Extract the (x, y) coordinate from the center of the cell holding the provided text.  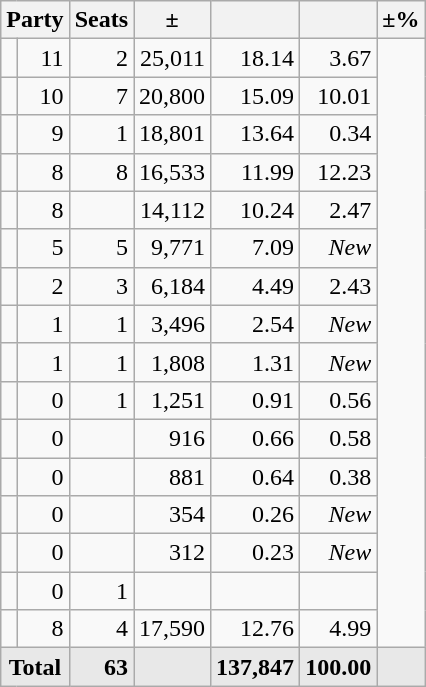
137,847 (256, 667)
17,590 (172, 629)
354 (172, 515)
4 (101, 629)
63 (101, 667)
0.26 (256, 515)
3 (101, 286)
± (172, 20)
2.47 (338, 210)
Seats (101, 20)
10 (43, 96)
0.58 (338, 438)
18,801 (172, 134)
11.99 (256, 172)
0.34 (338, 134)
20,800 (172, 96)
1,251 (172, 400)
916 (172, 438)
100.00 (338, 667)
18.14 (256, 58)
4.99 (338, 629)
0.64 (256, 477)
11 (43, 58)
Total (35, 667)
0.56 (338, 400)
4.49 (256, 286)
10.24 (256, 210)
0.91 (256, 400)
9,771 (172, 248)
16,533 (172, 172)
14,112 (172, 210)
0.66 (256, 438)
1.31 (256, 362)
2.54 (256, 324)
2.43 (338, 286)
25,011 (172, 58)
Party (35, 20)
15.09 (256, 96)
0.38 (338, 477)
7.09 (256, 248)
1,808 (172, 362)
0.23 (256, 553)
6,184 (172, 286)
7 (101, 96)
12.23 (338, 172)
3.67 (338, 58)
9 (43, 134)
±% (401, 20)
312 (172, 553)
10.01 (338, 96)
13.64 (256, 134)
881 (172, 477)
12.76 (256, 629)
3,496 (172, 324)
